Capture the cell that displays the provided text and extract its [x, y] central coordinate. 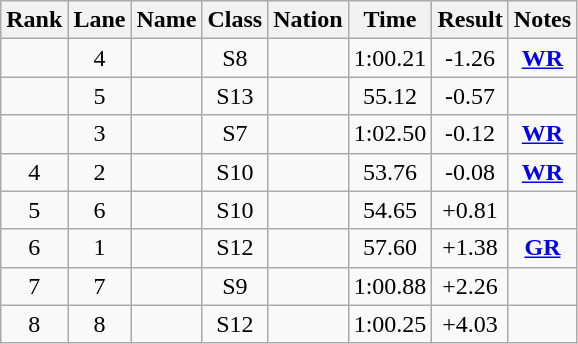
1 [100, 248]
Result [470, 20]
+2.26 [470, 286]
S7 [235, 134]
2 [100, 172]
S8 [235, 58]
Notes [542, 20]
-0.57 [470, 96]
57.60 [390, 248]
Rank [34, 20]
1:00.21 [390, 58]
-1.26 [470, 58]
S9 [235, 286]
3 [100, 134]
Name [166, 20]
55.12 [390, 96]
Nation [308, 20]
GR [542, 248]
Class [235, 20]
+0.81 [470, 210]
1:00.88 [390, 286]
-0.08 [470, 172]
53.76 [390, 172]
+1.38 [470, 248]
Time [390, 20]
-0.12 [470, 134]
+4.03 [470, 324]
54.65 [390, 210]
S13 [235, 96]
1:00.25 [390, 324]
1:02.50 [390, 134]
Lane [100, 20]
